Search for the cell housing the specified text and yield its [X, Y] center coordinate. 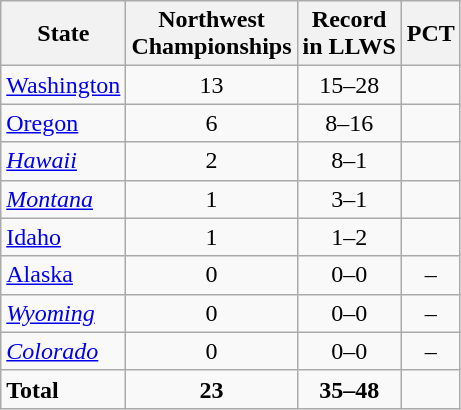
8–1 [349, 161]
Montana [64, 199]
3–1 [349, 199]
6 [212, 123]
Idaho [64, 237]
1–2 [349, 237]
Wyoming [64, 313]
Washington [64, 85]
15–28 [349, 85]
NorthwestChampionships [212, 34]
35–48 [349, 389]
8–16 [349, 123]
Recordin LLWS [349, 34]
23 [212, 389]
Oregon [64, 123]
Colorado [64, 351]
State [64, 34]
Hawaii [64, 161]
PCT [430, 34]
2 [212, 161]
Total [64, 389]
13 [212, 85]
Alaska [64, 275]
